Capture the cell that displays the provided text and extract its (x, y) central coordinate. 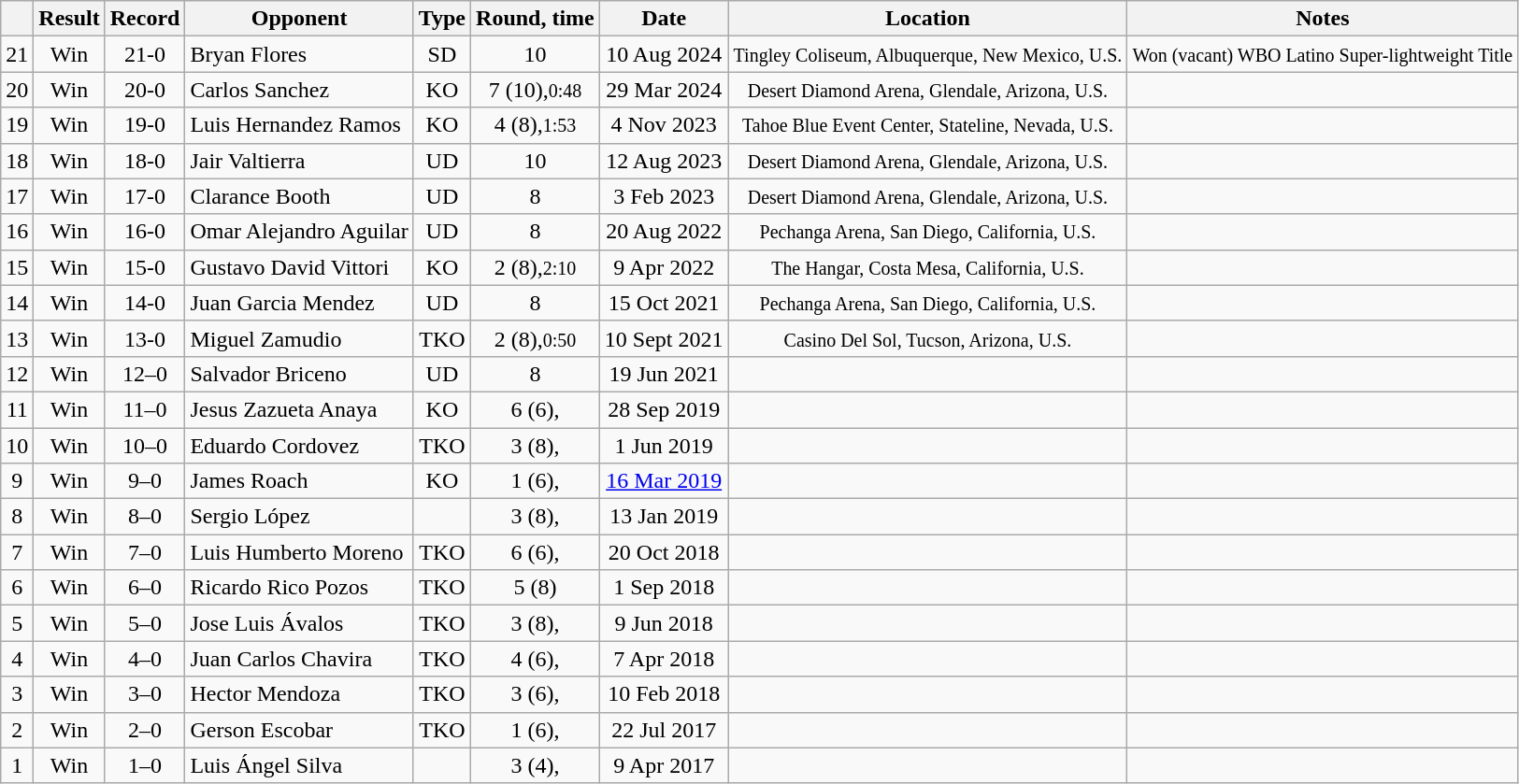
29 Mar 2024 (664, 90)
Sergio López (299, 517)
28 Sep 2019 (664, 409)
10 Aug 2024 (664, 54)
21-0 (145, 54)
17-0 (145, 196)
4 (8),1:53 (536, 125)
21 (17, 54)
8–0 (145, 517)
3 Feb 2023 (664, 196)
7 Apr 2018 (664, 659)
Jose Luis Ávalos (299, 623)
20 Aug 2022 (664, 232)
SD (441, 54)
16 Mar 2019 (664, 481)
Tingley Coliseum, Albuquerque, New Mexico, U.S. (927, 54)
Location (927, 19)
5 (17, 623)
5 (8) (536, 588)
4 (17, 659)
9 Apr 2017 (664, 765)
22 Jul 2017 (664, 730)
Gustavo David Vittori (299, 267)
Clarance Booth (299, 196)
10 Feb 2018 (664, 694)
18-0 (145, 161)
16-0 (145, 232)
2 (8),0:50 (536, 338)
5–0 (145, 623)
7–0 (145, 552)
9–0 (145, 481)
2 (8),2:10 (536, 267)
Hector Mendoza (299, 694)
16 (17, 232)
Juan Garcia Mendez (299, 303)
18 (17, 161)
6–0 (145, 588)
1 (17, 765)
Juan Carlos Chavira (299, 659)
11 (17, 409)
Type (441, 19)
James Roach (299, 481)
1 Sep 2018 (664, 588)
4 Nov 2023 (664, 125)
19 (17, 125)
Carlos Sanchez (299, 90)
Omar Alejandro Aguilar (299, 232)
14-0 (145, 303)
13 Jan 2019 (664, 517)
17 (17, 196)
19-0 (145, 125)
4–0 (145, 659)
1 Jun 2019 (664, 446)
The Hangar, Costa Mesa, California, U.S. (927, 267)
15-0 (145, 267)
15 (17, 267)
Ricardo Rico Pozos (299, 588)
Tahoe Blue Event Center, Stateline, Nevada, U.S. (927, 125)
7 (17, 552)
Record (145, 19)
20 Oct 2018 (664, 552)
6 (17, 588)
12–0 (145, 374)
19 Jun 2021 (664, 374)
3 (17, 694)
Eduardo Cordovez (299, 446)
Opponent (299, 19)
3 (4), (536, 765)
12 (17, 374)
Luis Humberto Moreno (299, 552)
Round, time (536, 19)
Jesus Zazueta Anaya (299, 409)
Bryan Flores (299, 54)
Salvador Briceno (299, 374)
Casino Del Sol, Tucson, Arizona, U.S. (927, 338)
20 (17, 90)
Luis Ángel Silva (299, 765)
14 (17, 303)
Won (vacant) WBO Latino Super-lightweight Title (1323, 54)
Date (664, 19)
13 (17, 338)
Miguel Zamudio (299, 338)
20-0 (145, 90)
2–0 (145, 730)
13-0 (145, 338)
Notes (1323, 19)
3–0 (145, 694)
9 (17, 481)
Result (69, 19)
Jair Valtierra (299, 161)
9 Jun 2018 (664, 623)
9 Apr 2022 (664, 267)
1–0 (145, 765)
Gerson Escobar (299, 730)
Luis Hernandez Ramos (299, 125)
2 (17, 730)
11–0 (145, 409)
12 Aug 2023 (664, 161)
10 Sept 2021 (664, 338)
15 Oct 2021 (664, 303)
10–0 (145, 446)
7 (10),0:48 (536, 90)
4 (6), (536, 659)
3 (6), (536, 694)
